Extract the (X, Y) coordinate from the center of the cell holding the provided text.  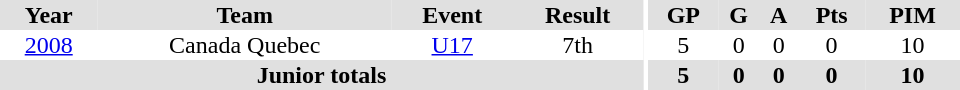
Junior totals (322, 75)
A (778, 15)
7th (578, 45)
Pts (832, 15)
G (738, 15)
2008 (48, 45)
Team (244, 15)
U17 (452, 45)
Canada Quebec (244, 45)
Result (578, 15)
Year (48, 15)
Event (452, 15)
PIM (912, 15)
GP (684, 15)
